Locate the cell with the specified text and output its [x, y] center coordinate. 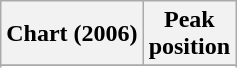
Peakposition [189, 34]
Chart (2006) [72, 34]
